Detect which cell encompasses the target text, then output its [x, y] center coordinate. 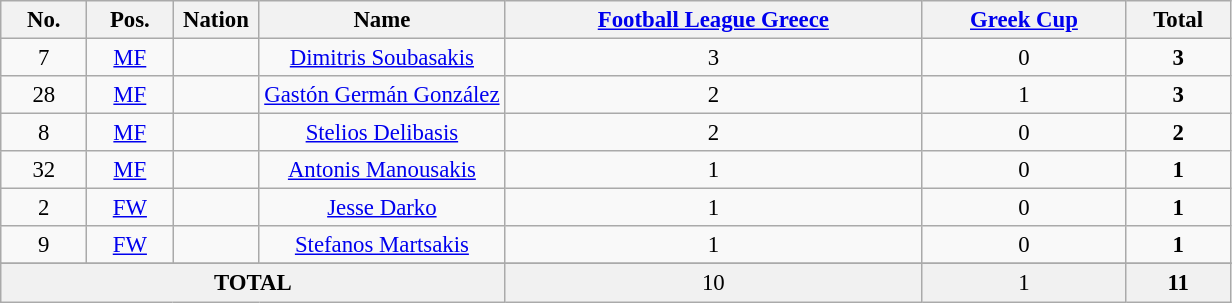
8 [44, 133]
Gastón Germán González [382, 95]
No. [44, 20]
Greek Cup [1024, 20]
Stelios Delibasis [382, 133]
28 [44, 95]
Stefanos Martsakis [382, 245]
Name [382, 20]
Dimitris Soubasakis [382, 58]
Football League Greece [714, 20]
7 [44, 58]
Antonis Manousakis [382, 170]
32 [44, 170]
11 [1178, 283]
9 [44, 245]
TOTAL [253, 283]
Jesse Darko [382, 208]
Nation [216, 20]
Pos. [130, 20]
Total [1178, 20]
10 [714, 283]
